Output the (x, y) coordinate of the center of the cell containing the given text.  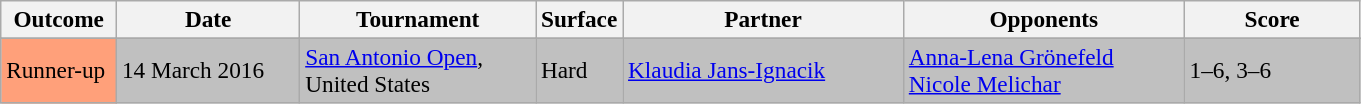
Runner-up (59, 70)
1–6, 3–6 (1272, 70)
14 March 2016 (208, 70)
Anna-Lena Grönefeld Nicole Melichar (1044, 70)
Hard (580, 70)
Partner (764, 19)
Date (208, 19)
San Antonio Open, United States (418, 70)
Score (1272, 19)
Opponents (1044, 19)
Outcome (59, 19)
Klaudia Jans-Ignacik (764, 70)
Surface (580, 19)
Tournament (418, 19)
